Output the (X, Y) coordinate of the center of the cell containing the given text.  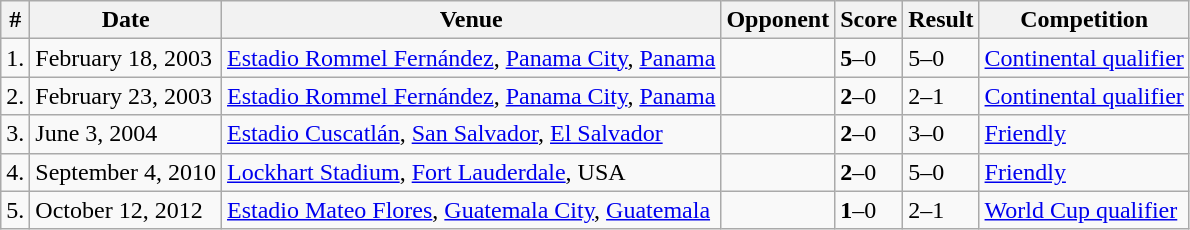
3. (16, 134)
September 4, 2010 (126, 172)
Score (869, 20)
4. (16, 172)
5. (16, 210)
2. (16, 96)
Date (126, 20)
World Cup qualifier (1084, 210)
Estadio Mateo Flores, Guatemala City, Guatemala (472, 210)
1–0 (869, 210)
# (16, 20)
Estadio Cuscatlán, San Salvador, El Salvador (472, 134)
Competition (1084, 20)
Opponent (778, 20)
June 3, 2004 (126, 134)
Result (941, 20)
3–0 (941, 134)
February 18, 2003 (126, 58)
February 23, 2003 (126, 96)
October 12, 2012 (126, 210)
Venue (472, 20)
1. (16, 58)
Lockhart Stadium, Fort Lauderdale, USA (472, 172)
